From the cell containing the given text, extract its center point as (x, y) coordinate. 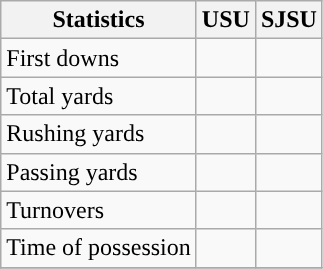
Time of possession (99, 248)
Turnovers (99, 210)
Total yards (99, 96)
Passing yards (99, 172)
SJSU (288, 20)
Statistics (99, 20)
First downs (99, 58)
Rushing yards (99, 134)
USU (226, 20)
